Extract the [X, Y] coordinate from the center of the cell holding the provided text.  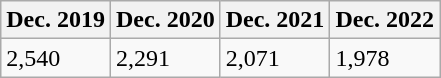
Dec. 2019 [56, 20]
2,291 [165, 58]
Dec. 2020 [165, 20]
2,071 [275, 58]
Dec. 2021 [275, 20]
2,540 [56, 58]
1,978 [385, 58]
Dec. 2022 [385, 20]
